Determine the (X, Y) coordinate at the center of the cell enclosing the given text.  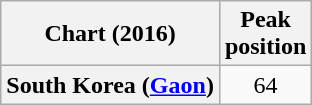
Peakposition (265, 34)
South Korea (Gaon) (110, 85)
64 (265, 85)
Chart (2016) (110, 34)
